Capture the cell that displays the provided text and extract its (X, Y) central coordinate. 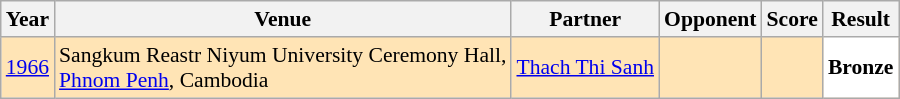
Partner (585, 19)
Thach Thi Sanh (585, 68)
Venue (282, 19)
Bronze (861, 68)
Result (861, 19)
Year (28, 19)
Opponent (710, 19)
Score (792, 19)
Sangkum Reastr Niyum University Ceremony Hall,Phnom Penh, Cambodia (282, 68)
1966 (28, 68)
